Find where the given text appears and provide that cell's center as [x, y] coordinate. 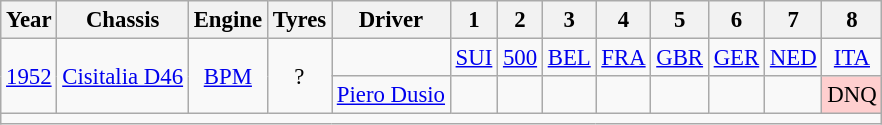
Tyres [299, 20]
ITA [852, 58]
FRA [624, 58]
7 [794, 20]
Cisitalia D46 [122, 76]
? [299, 76]
Piero Dusio [392, 95]
6 [736, 20]
8 [852, 20]
GBR [680, 58]
BEL [569, 58]
SUI [474, 58]
Chassis [122, 20]
Engine [228, 20]
4 [624, 20]
BPM [228, 76]
Year [29, 20]
1 [474, 20]
Driver [392, 20]
1952 [29, 76]
DNQ [852, 95]
3 [569, 20]
GER [736, 58]
NED [794, 58]
500 [520, 58]
5 [680, 20]
2 [520, 20]
